For the text-containing cell, return its midpoint in [x, y] coordinate format. 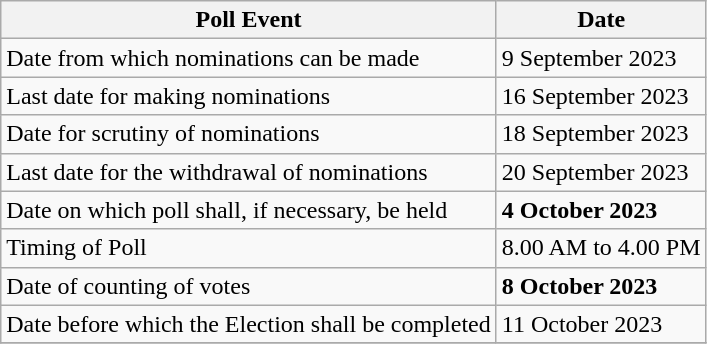
16 September 2023 [601, 96]
8.00 AM to 4.00 PM [601, 248]
Date on which poll shall, if necessary, be held [249, 210]
Timing of Poll [249, 248]
9 September 2023 [601, 58]
Date for scrutiny of nominations [249, 134]
Poll Event [249, 20]
8 October 2023 [601, 286]
Date from which nominations can be made [249, 58]
11 October 2023 [601, 324]
Date before which the Election shall be completed [249, 324]
Date [601, 20]
Last date for making nominations [249, 96]
4 October 2023 [601, 210]
20 September 2023 [601, 172]
Date of counting of votes [249, 286]
Last date for the withdrawal of nominations [249, 172]
18 September 2023 [601, 134]
